Find where the given text appears and provide that cell's center as [x, y] coordinate. 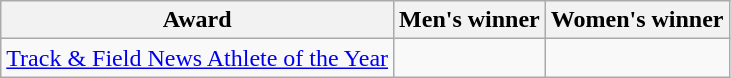
Award [198, 20]
Women's winner [637, 20]
Track & Field News Athlete of the Year [198, 58]
Men's winner [470, 20]
